Determine the (x, y) coordinate at the center of the cell enclosing the given text.  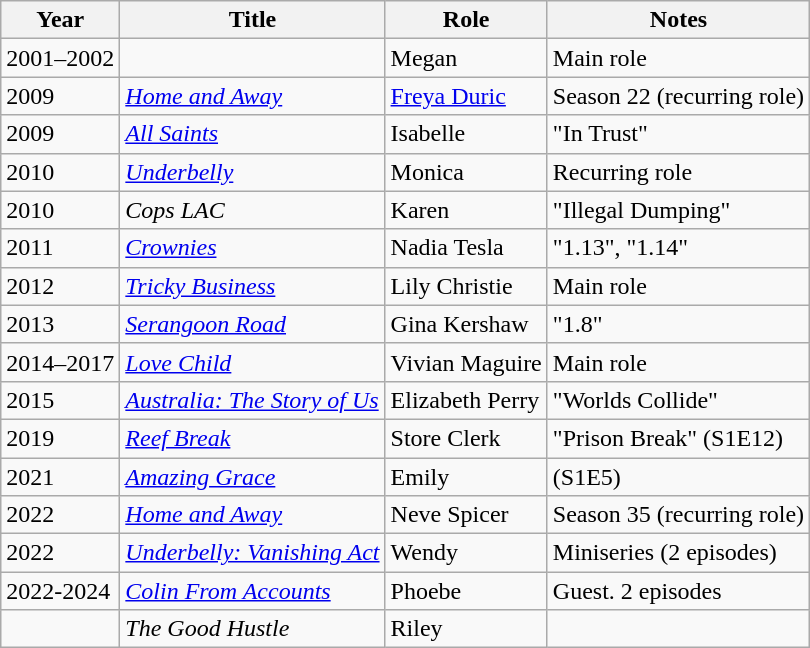
Love Child (252, 362)
Wendy (466, 553)
"Prison Break" (S1E12) (678, 438)
Riley (466, 629)
Freya Duric (466, 96)
Role (466, 20)
2019 (60, 438)
Emily (466, 477)
Isabelle (466, 134)
Title (252, 20)
Serangoon Road (252, 324)
Notes (678, 20)
Karen (466, 210)
"1.13", "1.14" (678, 248)
2015 (60, 400)
Season 22 (recurring role) (678, 96)
(S1E5) (678, 477)
Monica (466, 172)
"Worlds Collide" (678, 400)
Gina Kershaw (466, 324)
2013 (60, 324)
Australia: The Story of Us (252, 400)
Underbelly (252, 172)
2001–2002 (60, 58)
"Illegal Dumping" (678, 210)
Guest. 2 episodes (678, 591)
Season 35 (recurring role) (678, 515)
All Saints (252, 134)
"In Trust" (678, 134)
Megan (466, 58)
2012 (60, 286)
Tricky Business (252, 286)
Amazing Grace (252, 477)
Store Clerk (466, 438)
Colin From Accounts (252, 591)
Miniseries (2 episodes) (678, 553)
Neve Spicer (466, 515)
Cops LAC (252, 210)
2014–2017 (60, 362)
Underbelly: Vanishing Act (252, 553)
Vivian Maguire (466, 362)
2022-2024 (60, 591)
Nadia Tesla (466, 248)
Recurring role (678, 172)
Lily Christie (466, 286)
Elizabeth Perry (466, 400)
2021 (60, 477)
2011 (60, 248)
The Good Hustle (252, 629)
Reef Break (252, 438)
"1.8" (678, 324)
Year (60, 20)
Phoebe (466, 591)
Crownies (252, 248)
